Extract the [x, y] coordinate from the center of the cell holding the provided text.  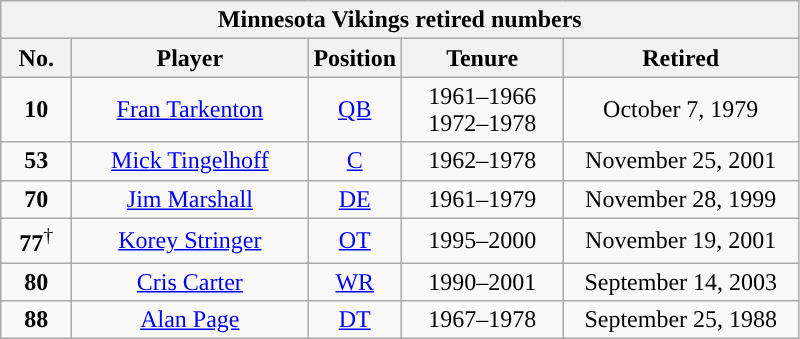
1995–2000 [482, 240]
1961–19661972–1978 [482, 110]
C [355, 161]
1967–1978 [482, 320]
Retired [681, 58]
88 [36, 320]
November 28, 1999 [681, 199]
No. [36, 58]
OT [355, 240]
1962–1978 [482, 161]
Korey Stringer [190, 240]
Cris Carter [190, 282]
WR [355, 282]
November 19, 2001 [681, 240]
80 [36, 282]
10 [36, 110]
Jim Marshall [190, 199]
53 [36, 161]
77† [36, 240]
Fran Tarkenton [190, 110]
DT [355, 320]
October 7, 1979 [681, 110]
QB [355, 110]
DE [355, 199]
1961–1979 [482, 199]
September 25, 1988 [681, 320]
70 [36, 199]
Minnesota Vikings retired numbers [400, 20]
Alan Page [190, 320]
November 25, 2001 [681, 161]
Mick Tingelhoff [190, 161]
Position [355, 58]
Player [190, 58]
September 14, 2003 [681, 282]
1990–2001 [482, 282]
Tenure [482, 58]
